Output the [x, y] coordinate of the center of the cell containing the given text.  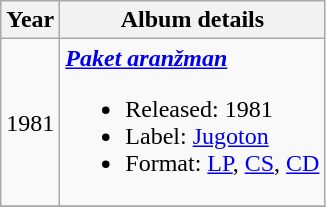
Album details [192, 20]
Year [30, 20]
1981 [30, 122]
Paket aranžmanReleased: 1981Label: JugotonFormat: LP, CS, CD [192, 122]
